Capture the cell that displays the provided text and extract its (X, Y) central coordinate. 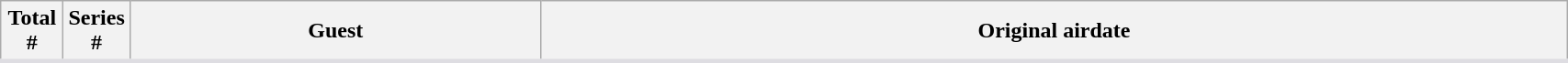
Original airdate (1054, 31)
Total# (32, 31)
Guest (335, 31)
Series# (96, 31)
